From the cell containing the given text, extract its center point as [X, Y] coordinate. 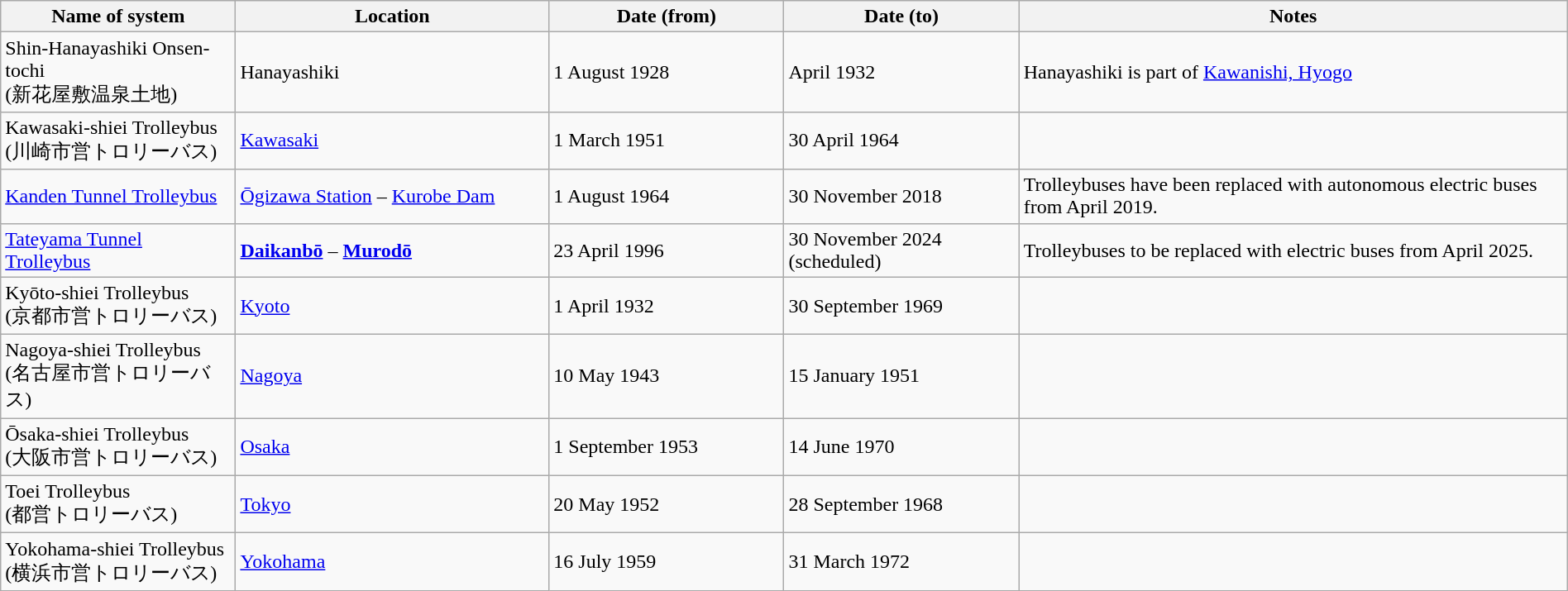
Hanayashiki is part of Kawanishi, Hyogo [1293, 73]
1 April 1932 [667, 306]
16 July 1959 [667, 562]
Ōsaka-shiei Trolleybus(大阪市営トロリーバス) [118, 447]
Yokohama [392, 562]
Trolleybuses to be replaced with electric buses from April 2025. [1293, 250]
Kawasaki [392, 141]
30 November 2018 [901, 197]
Tokyo [392, 504]
Name of system [118, 17]
Location [392, 17]
April 1932 [901, 73]
31 March 1972 [901, 562]
Notes [1293, 17]
1 September 1953 [667, 447]
Date (to) [901, 17]
Kyōto-shiei Trolleybus(京都市営トロリーバス) [118, 306]
Toei Trolleybus(都営トロリーバス) [118, 504]
14 June 1970 [901, 447]
Trolleybuses have been replaced with autonomous electric buses from April 2019. [1293, 197]
30 September 1969 [901, 306]
23 April 1996 [667, 250]
Kawasaki-shiei Trolleybus(川崎市営トロリーバス) [118, 141]
Ōgizawa Station – Kurobe Dam [392, 197]
Tateyama Tunnel Trolleybus [118, 250]
Daikanbō – Murodō [392, 250]
Yokohama-shiei Trolleybus(横浜市営トロリーバス) [118, 562]
1 August 1964 [667, 197]
Nagoya [392, 377]
10 May 1943 [667, 377]
20 May 1952 [667, 504]
Hanayashiki [392, 73]
Osaka [392, 447]
28 September 1968 [901, 504]
1 August 1928 [667, 73]
Shin-Hanayashiki Onsen-tochi(新花屋敷温泉土地) [118, 73]
15 January 1951 [901, 377]
Kyoto [392, 306]
Date (from) [667, 17]
1 March 1951 [667, 141]
30 November 2024 (scheduled) [901, 250]
30 April 1964 [901, 141]
Nagoya-shiei Trolleybus(名古屋市営トロリーバス) [118, 377]
Kanden Tunnel Trolleybus [118, 197]
